Identify which cell holds the provided text, then report its [X, Y] central coordinate. 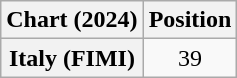
Position [190, 20]
Chart (2024) [72, 20]
Italy (FIMI) [72, 58]
39 [190, 58]
